Search for the cell housing the specified text and yield its (x, y) center coordinate. 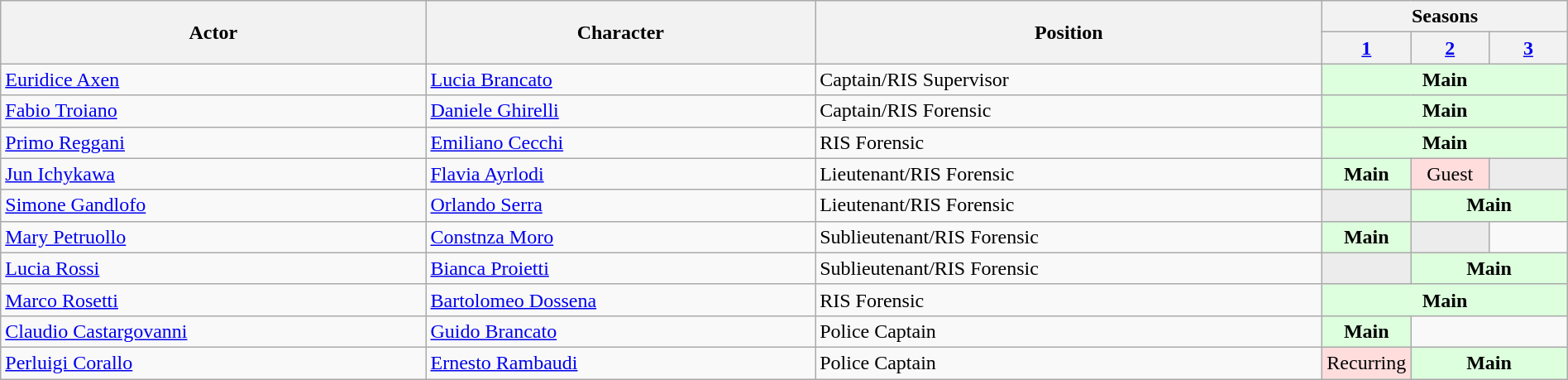
Bartolomeo Dossena (620, 300)
Mary Petruollo (213, 237)
3 (1528, 48)
Daniele Ghirelli (620, 111)
Guido Brancato (620, 331)
Perluigi Corallo (213, 363)
Fabio Troiano (213, 111)
Marco Rosetti (213, 300)
Emiliano Cecchi (620, 142)
Simone Gandlofo (213, 205)
Flavia Ayrlodi (620, 174)
Orlando Serra (620, 205)
Bianca Proietti (620, 268)
Seasons (1445, 17)
Lucia Brancato (620, 79)
Position (1068, 32)
Claudio Castargovanni (213, 331)
Primo Reggani (213, 142)
Jun Ichykawa (213, 174)
Recurring (1366, 363)
Lucia Rossi (213, 268)
Captain/RIS Supervisor (1068, 79)
Character (620, 32)
Captain/RIS Forensic (1068, 111)
1 (1366, 48)
Actor (213, 32)
Ernesto Rambaudi (620, 363)
Euridice Axen (213, 79)
Guest (1451, 174)
Constnza Moro (620, 237)
2 (1451, 48)
